Pinpoint the cell where the given text exists, returning its [X, Y] midpoint coordinate. 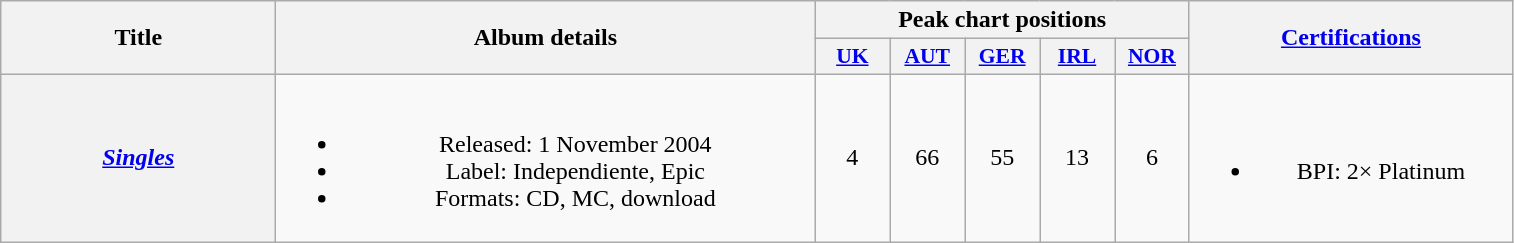
55 [1002, 158]
Album details [546, 38]
Peak chart positions [1002, 20]
4 [852, 158]
IRL [1078, 57]
Title [138, 38]
AUT [928, 57]
Certifications [1350, 38]
Released: 1 November 2004Label: Independiente, EpicFormats: CD, MC, download [546, 158]
66 [928, 158]
UK [852, 57]
BPI: 2× Platinum [1350, 158]
6 [1152, 158]
NOR [1152, 57]
13 [1078, 158]
GER [1002, 57]
Singles [138, 158]
